Scan for the cell matching the given text and deliver its [x, y] coordinate at center. 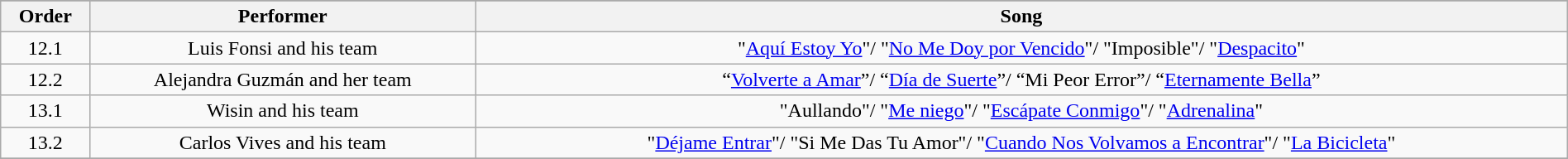
13.1 [45, 111]
Wisin and his team [283, 111]
Carlos Vives and his team [283, 142]
13.2 [45, 142]
12.2 [45, 79]
"Déjame Entrar"/ "Si Me Das Tu Amor"/ "Cuando Nos Volvamos a Encontrar"/ "La Bicicleta" [1022, 142]
12.1 [45, 48]
Luis Fonsi and his team [283, 48]
Song [1022, 17]
Performer [283, 17]
“Volverte a Amar”/ “Día de Suerte”/ “Mi Peor Error”/ “Eternamente Bella” [1022, 79]
Alejandra Guzmán and her team [283, 79]
"Aquí Estoy Yo"/ "No Me Doy por Vencido"/ "Imposible"/ "Despacito" [1022, 48]
"Aullando"/ "Me niego"/ "Escápate Conmigo"/ "Adrenalina" [1022, 111]
Order [45, 17]
